Locate the cell with the specified text and output its [X, Y] center coordinate. 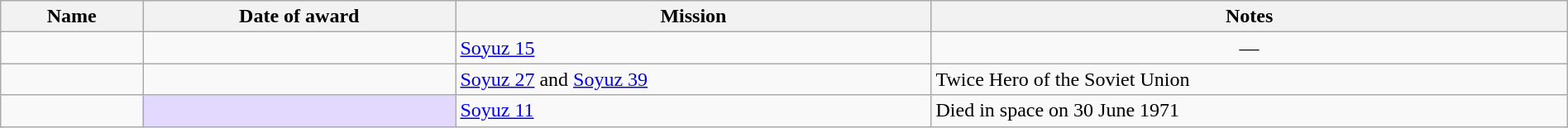
Soyuz 15 [693, 48]
Notes [1249, 17]
Name [72, 17]
Soyuz 11 [693, 111]
— [1249, 48]
Twice Hero of the Soviet Union [1249, 79]
Mission [693, 17]
Soyuz 27 and Soyuz 39 [693, 79]
Date of award [299, 17]
Died in space on 30 June 1971 [1249, 111]
